Extract the (x, y) coordinate from the center of the cell holding the provided text.  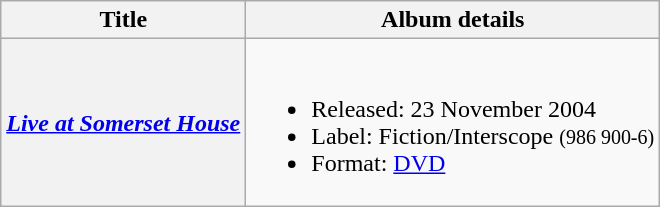
Live at Somerset House (124, 122)
Album details (453, 20)
Title (124, 20)
Released: 23 November 2004Label: Fiction/Interscope (986 900-6)Format: DVD (453, 122)
